Provide the [X, Y] coordinate of the cell's center where the given text is located.  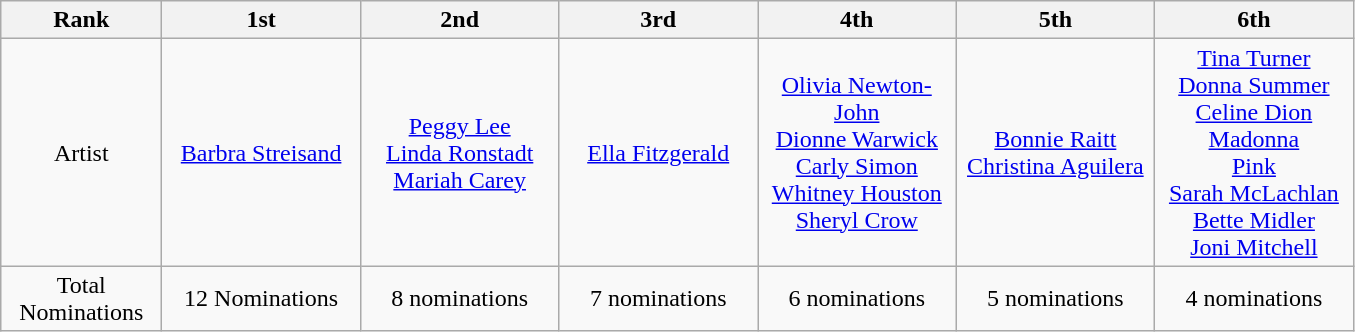
Rank [82, 20]
7 nominations [658, 298]
4 nominations [1254, 298]
6 nominations [858, 298]
1st [262, 20]
3rd [658, 20]
8 nominations [460, 298]
Peggy LeeLinda RonstadtMariah Carey [460, 152]
Ella Fitzgerald [658, 152]
Olivia Newton-JohnDionne WarwickCarly SimonWhitney HoustonSheryl Crow [858, 152]
2nd [460, 20]
6th [1254, 20]
Bonnie RaittChristina Aguilera [1056, 152]
5 nominations [1056, 298]
12 Nominations [262, 298]
5th [1056, 20]
4th [858, 20]
Total Nominations [82, 298]
Barbra Streisand [262, 152]
Tina TurnerDonna SummerCeline DionMadonnaPinkSarah McLachlanBette MidlerJoni Mitchell [1254, 152]
Artist [82, 152]
